From the cell containing the given text, extract its center point as (X, Y) coordinate. 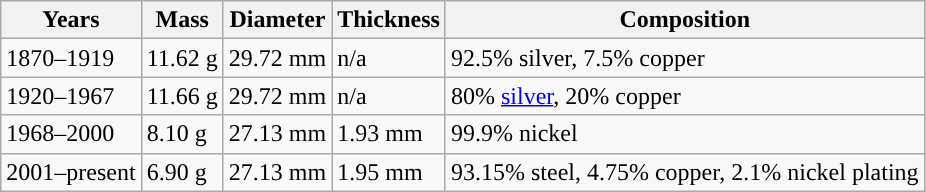
Thickness (389, 20)
11.62 g (182, 58)
Mass (182, 20)
2001–present (71, 172)
1.93 mm (389, 134)
1968–2000 (71, 134)
Composition (684, 20)
11.66 g (182, 96)
1.95 mm (389, 172)
Diameter (277, 20)
1870–1919 (71, 58)
80% silver, 20% copper (684, 96)
92.5% silver, 7.5% copper (684, 58)
Years (71, 20)
6.90 g (182, 172)
1920–1967 (71, 96)
8.10 g (182, 134)
99.9% nickel (684, 134)
93.15% steel, 4.75% copper, 2.1% nickel plating (684, 172)
